Scan for the cell matching the given text and deliver its [X, Y] coordinate at center. 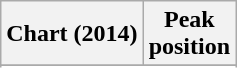
Chart (2014) [72, 34]
Peakposition [189, 34]
